Return [X, Y] of the center of cell containing provided text 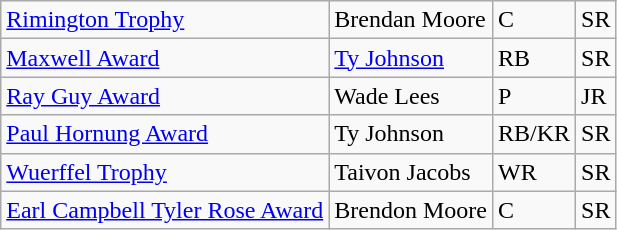
RB [534, 58]
Brendan Moore [411, 20]
Rimington Trophy [165, 20]
Paul Hornung Award [165, 134]
Earl Campbell Tyler Rose Award [165, 210]
Taivon Jacobs [411, 172]
Wade Lees [411, 96]
Maxwell Award [165, 58]
Brendon Moore [411, 210]
Wuerffel Trophy [165, 172]
JR [596, 96]
WR [534, 172]
Ray Guy Award [165, 96]
P [534, 96]
RB/KR [534, 134]
